Determine the (x, y) coordinate at the center of the cell enclosing the given text.  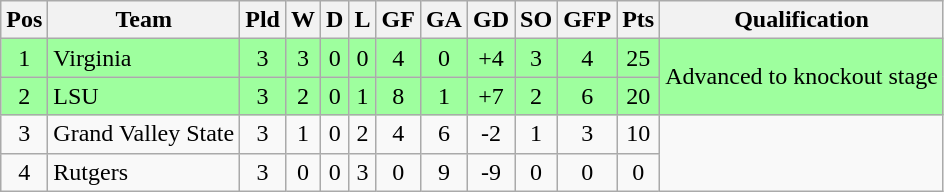
GFP (588, 20)
Team (144, 20)
-9 (490, 172)
8 (398, 96)
Qualification (802, 20)
L (362, 20)
-2 (490, 134)
10 (638, 134)
25 (638, 58)
GF (398, 20)
Grand Valley State (144, 134)
Advanced to knockout stage (802, 77)
GA (444, 20)
LSU (144, 96)
Pld (263, 20)
GD (490, 20)
D (335, 20)
W (302, 20)
Pts (638, 20)
9 (444, 172)
Virginia (144, 58)
SO (536, 20)
+4 (490, 58)
Rutgers (144, 172)
+7 (490, 96)
20 (638, 96)
Pos (24, 20)
